Provide the (x, y) coordinate of the cell's center where the given text is located.  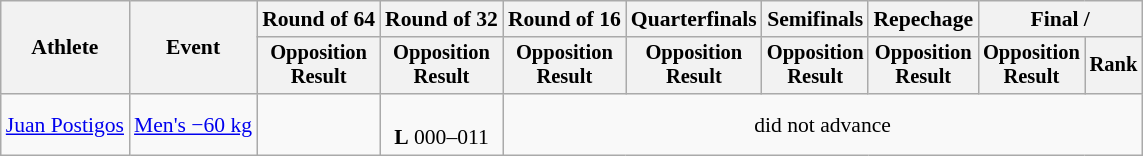
Quarterfinals (694, 19)
Semifinals (816, 19)
Repechage (923, 19)
Event (193, 48)
did not advance (822, 124)
Round of 32 (442, 19)
Athlete (65, 48)
Men's −60 kg (193, 124)
Juan Postigos (65, 124)
Rank (1114, 66)
Round of 16 (564, 19)
Round of 64 (318, 19)
Final / (1060, 19)
L 000–011 (442, 124)
